Identify which cell holds the provided text, then report its (X, Y) central coordinate. 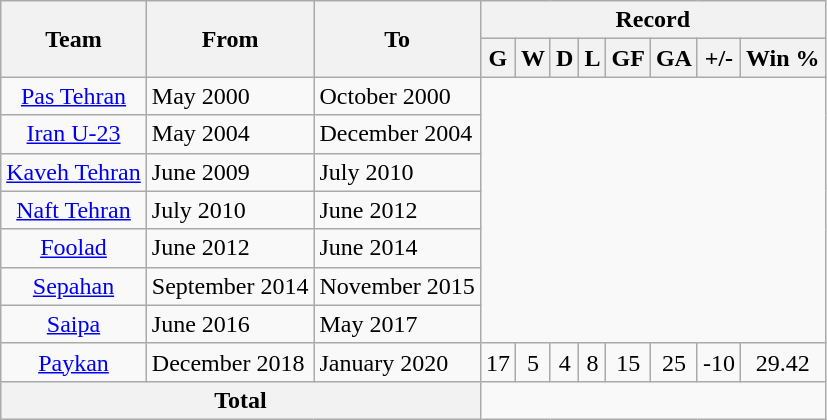
8 (592, 362)
To (397, 39)
5 (532, 362)
L (592, 58)
Iran U-23 (74, 134)
25 (674, 362)
-10 (718, 362)
Foolad (74, 248)
June 2014 (397, 248)
Saipa (74, 324)
17 (498, 362)
Sepahan (74, 286)
D (564, 58)
Paykan (74, 362)
Total (241, 400)
Pas Tehran (74, 96)
January 2020 (397, 362)
29.42 (782, 362)
W (532, 58)
+/- (718, 58)
December 2018 (230, 362)
June 2009 (230, 172)
Win % (782, 58)
4 (564, 362)
May 2004 (230, 134)
Record (652, 20)
September 2014 (230, 286)
November 2015 (397, 286)
June 2016 (230, 324)
Naft Tehran (74, 210)
October 2000 (397, 96)
From (230, 39)
G (498, 58)
Team (74, 39)
15 (628, 362)
GA (674, 58)
GF (628, 58)
Kaveh Tehran (74, 172)
December 2004 (397, 134)
May 2000 (230, 96)
May 2017 (397, 324)
